Extract the [x, y] coordinate from the center of the cell holding the provided text.  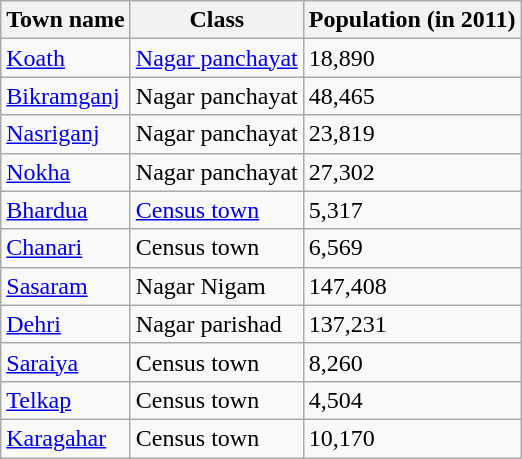
Sasaram [66, 286]
Nokha [66, 172]
Nagar parishad [216, 324]
5,317 [412, 210]
137,231 [412, 324]
Saraiya [66, 362]
Bikramganj [66, 96]
Bhardua [66, 210]
Dehri [66, 324]
Nagar Nigam [216, 286]
10,170 [412, 438]
147,408 [412, 286]
Koath [66, 58]
Chanari [66, 248]
Town name [66, 20]
18,890 [412, 58]
27,302 [412, 172]
4,504 [412, 400]
Karagahar [66, 438]
8,260 [412, 362]
Nasriganj [66, 134]
Class [216, 20]
Telkap [66, 400]
6,569 [412, 248]
48,465 [412, 96]
23,819 [412, 134]
Population (in 2011) [412, 20]
